Return the (X, Y) coordinate for the center point of the cell that contains the specified text.  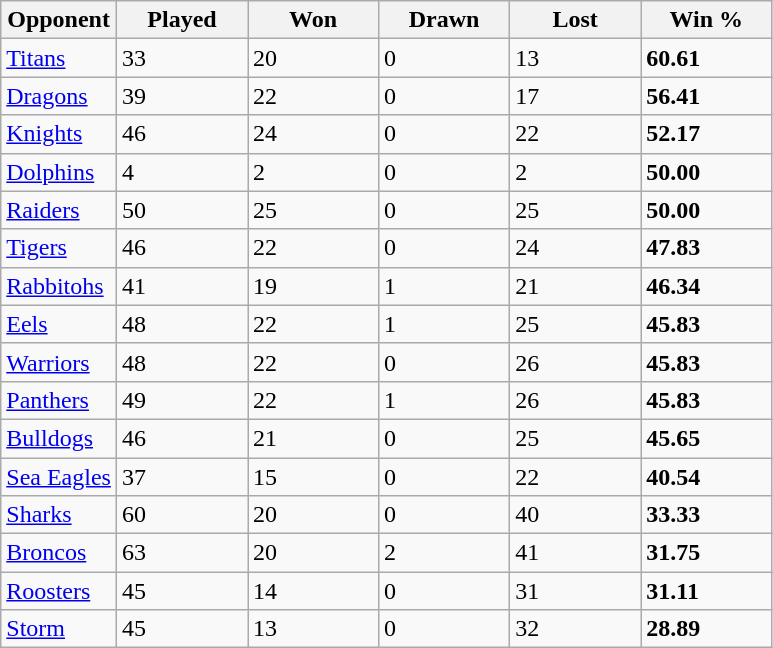
33 (182, 58)
Sharks (59, 515)
Warriors (59, 362)
Opponent (59, 20)
Win % (706, 20)
Tigers (59, 248)
Panthers (59, 400)
33.33 (706, 515)
28.89 (706, 629)
45.65 (706, 438)
31.75 (706, 553)
52.17 (706, 134)
Won (314, 20)
17 (576, 96)
40.54 (706, 477)
Storm (59, 629)
50 (182, 210)
4 (182, 172)
15 (314, 477)
Knights (59, 134)
Roosters (59, 591)
40 (576, 515)
Broncos (59, 553)
19 (314, 286)
37 (182, 477)
Lost (576, 20)
63 (182, 553)
Rabbitohs (59, 286)
60.61 (706, 58)
Bulldogs (59, 438)
Titans (59, 58)
Played (182, 20)
Dolphins (59, 172)
14 (314, 591)
Raiders (59, 210)
Sea Eagles (59, 477)
31 (576, 591)
47.83 (706, 248)
31.11 (706, 591)
60 (182, 515)
Drawn (444, 20)
49 (182, 400)
56.41 (706, 96)
Dragons (59, 96)
39 (182, 96)
46.34 (706, 286)
Eels (59, 324)
32 (576, 629)
